Output the [X, Y] coordinate of the center of the cell containing the given text.  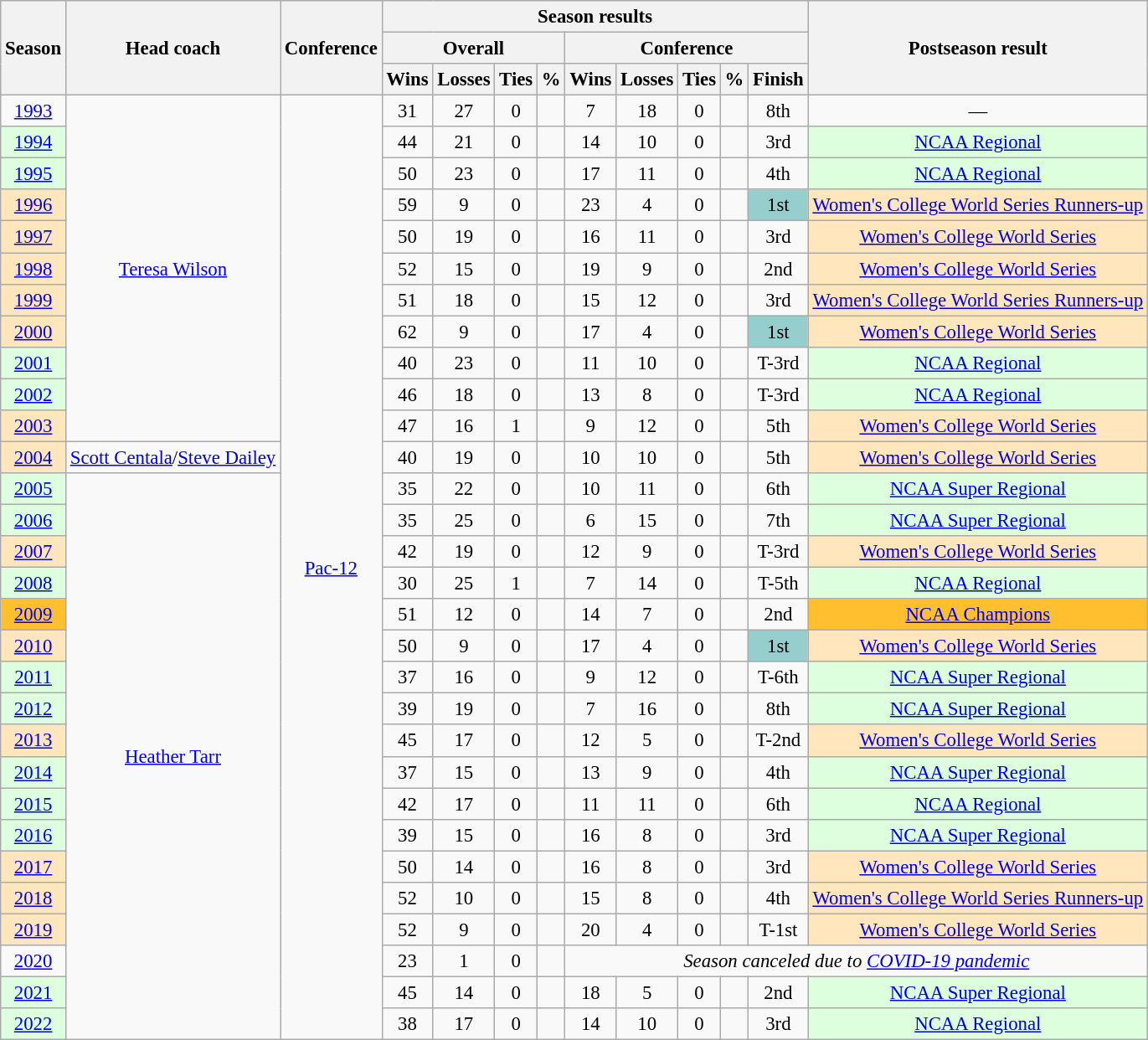
2019 [33, 929]
2011 [33, 677]
2021 [33, 992]
20 [591, 929]
46 [407, 394]
2020 [33, 961]
44 [407, 142]
2008 [33, 584]
2014 [33, 772]
2017 [33, 867]
2016 [33, 835]
2006 [33, 520]
Season canceled due to COVID-19 pandemic [857, 961]
T-5th [779, 584]
21 [464, 142]
NCAA Champions [978, 615]
Season [33, 49]
1994 [33, 142]
6 [591, 520]
1999 [33, 300]
2012 [33, 709]
1997 [33, 237]
2004 [33, 457]
Finish [779, 80]
30 [407, 584]
2013 [33, 741]
22 [464, 489]
Pac-12 [332, 568]
Postseason result [978, 49]
1993 [33, 111]
2005 [33, 489]
1998 [33, 269]
2002 [33, 394]
2000 [33, 332]
2022 [33, 1024]
Heather Tarr [172, 757]
2015 [33, 804]
27 [464, 111]
47 [407, 426]
Teresa Wilson [172, 269]
1996 [33, 205]
T-1st [779, 929]
T-2nd [779, 741]
1995 [33, 174]
Scott Centala/Steve Dailey [172, 457]
2007 [33, 552]
2009 [33, 615]
Head coach [172, 49]
2010 [33, 646]
Overall [474, 49]
2001 [33, 363]
31 [407, 111]
Season results [595, 17]
59 [407, 205]
2003 [33, 426]
2018 [33, 898]
62 [407, 332]
T-6th [779, 677]
— [978, 111]
7th [779, 520]
38 [407, 1024]
